Detect which cell encompasses the target text, then output its [X, Y] center coordinate. 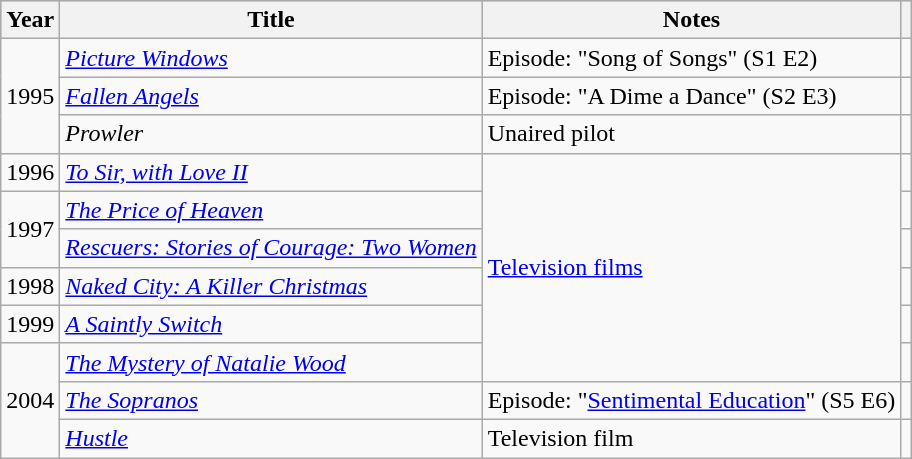
Episode: "Song of Songs" (S1 E2) [692, 58]
Naked City: A Killer Christmas [271, 286]
Unaired pilot [692, 134]
1999 [30, 324]
1997 [30, 229]
1996 [30, 172]
Episode: "Sentimental Education" (S5 E6) [692, 400]
Rescuers: Stories of Courage: Two Women [271, 248]
2004 [30, 400]
The Sopranos [271, 400]
Episode: "A Dime a Dance" (S2 E3) [692, 96]
Hustle [271, 438]
The Price of Heaven [271, 210]
Year [30, 20]
A Saintly Switch [271, 324]
To Sir, with Love II [271, 172]
Prowler [271, 134]
Title [271, 20]
Notes [692, 20]
Television films [692, 267]
1995 [30, 96]
1998 [30, 286]
The Mystery of Natalie Wood [271, 362]
Picture Windows [271, 58]
Fallen Angels [271, 96]
Television film [692, 438]
